Provide the (x, y) coordinate of the cell's center where the given text is located.  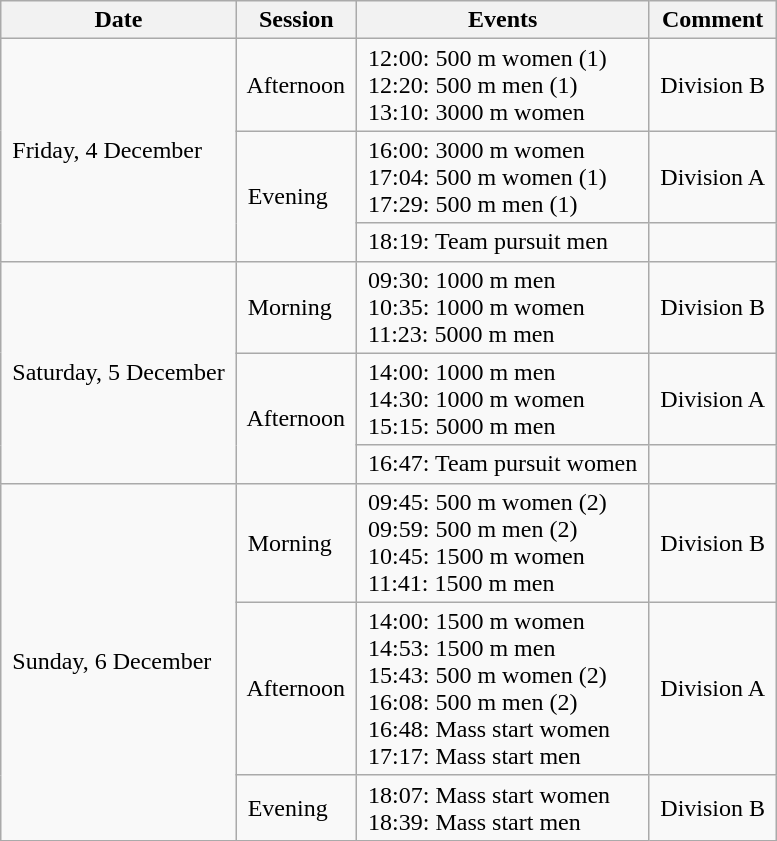
16:00: 3000 m women 17:04: 500 m women (1) 17:29: 500 m men (1) (503, 177)
09:45: 500 m women (2) 09:59: 500 m men (2) 10:45: 1500 m women 11:41: 1500 m men (503, 542)
18:07: Mass start women 18:39: Mass start men (503, 808)
18:19: Team pursuit men (503, 242)
14:00: 1000 m men 14:30: 1000 m women 15:15: 5000 m men (503, 399)
Saturday, 5 December (118, 372)
Sunday, 6 December (118, 662)
12:00: 500 m women (1) 12:20: 500 m men (1) 13:10: 3000 m women (503, 85)
Comment (713, 20)
09:30: 1000 m men 10:35: 1000 m women 11:23: 5000 m men (503, 307)
Friday, 4 December (118, 150)
Date (118, 20)
Events (503, 20)
14:00: 1500 m women 14:53: 1500 m men 15:43: 500 m women (2) 16:08: 500 m men (2) 16:48: Mass start women 17:17: Mass start men (503, 688)
Session (296, 20)
16:47: Team pursuit women (503, 464)
